Return (x, y) of the center of cell containing provided text 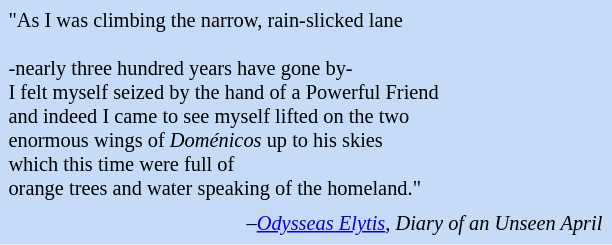
–Odysseas Elytis, Diary of an Unseen April (306, 224)
